Identify which cell holds the provided text, then report its (x, y) central coordinate. 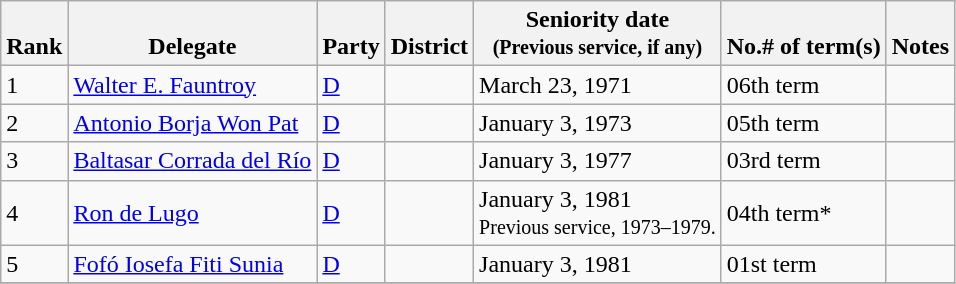
Notes (920, 34)
No.# of term(s) (804, 34)
Rank (34, 34)
3 (34, 161)
03rd term (804, 161)
06th term (804, 85)
Seniority date(Previous service, if any) (598, 34)
Fofó Iosefa Fiti Sunia (192, 264)
4 (34, 212)
January 3, 1973 (598, 123)
5 (34, 264)
Ron de Lugo (192, 212)
Baltasar Corrada del Río (192, 161)
1 (34, 85)
01st term (804, 264)
Party (351, 34)
2 (34, 123)
January 3, 1981Previous service, 1973–1979. (598, 212)
March 23, 1971 (598, 85)
04th term* (804, 212)
January 3, 1977 (598, 161)
05th term (804, 123)
Walter E. Fauntroy (192, 85)
Delegate (192, 34)
Antonio Borja Won Pat (192, 123)
January 3, 1981 (598, 264)
District (429, 34)
